For the text-containing cell, return its midpoint in (x, y) coordinate format. 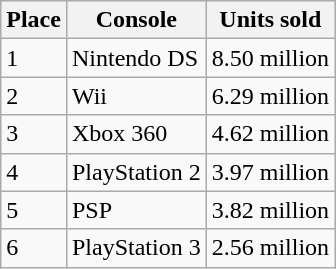
PlayStation 3 (136, 248)
4.62 million (270, 134)
PlayStation 2 (136, 172)
6 (34, 248)
Nintendo DS (136, 58)
5 (34, 210)
6.29 million (270, 96)
Wii (136, 96)
2 (34, 96)
3.82 million (270, 210)
PSP (136, 210)
Console (136, 20)
8.50 million (270, 58)
1 (34, 58)
Units sold (270, 20)
Place (34, 20)
2.56 million (270, 248)
Xbox 360 (136, 134)
3.97 million (270, 172)
4 (34, 172)
3 (34, 134)
